Find where the given text appears and provide that cell's center as (x, y) coordinate. 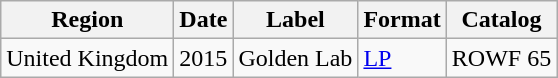
ROWF 65 (501, 58)
2015 (204, 58)
Format (402, 20)
LP (402, 58)
Date (204, 20)
Label (296, 20)
Region (88, 20)
Catalog (501, 20)
Golden Lab (296, 58)
United Kingdom (88, 58)
